Determine the [X, Y] coordinate at the center of the cell enclosing the given text.  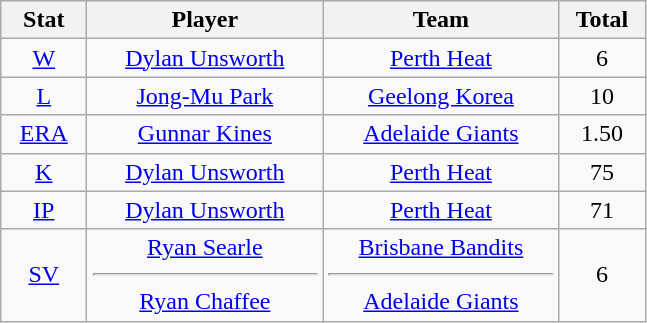
Gunnar Kines [205, 134]
Geelong Korea [441, 96]
Brisbane BanditsAdelaide Giants [441, 275]
IP [44, 210]
10 [602, 96]
Team [441, 20]
1.50 [602, 134]
Total [602, 20]
Stat [44, 20]
W [44, 58]
L [44, 96]
SV [44, 275]
Adelaide Giants [441, 134]
75 [602, 172]
Ryan SearleRyan Chaffee [205, 275]
ERA [44, 134]
Player [205, 20]
Jong-Mu Park [205, 96]
71 [602, 210]
K [44, 172]
